From the cell containing the given text, extract its center point as [X, Y] coordinate. 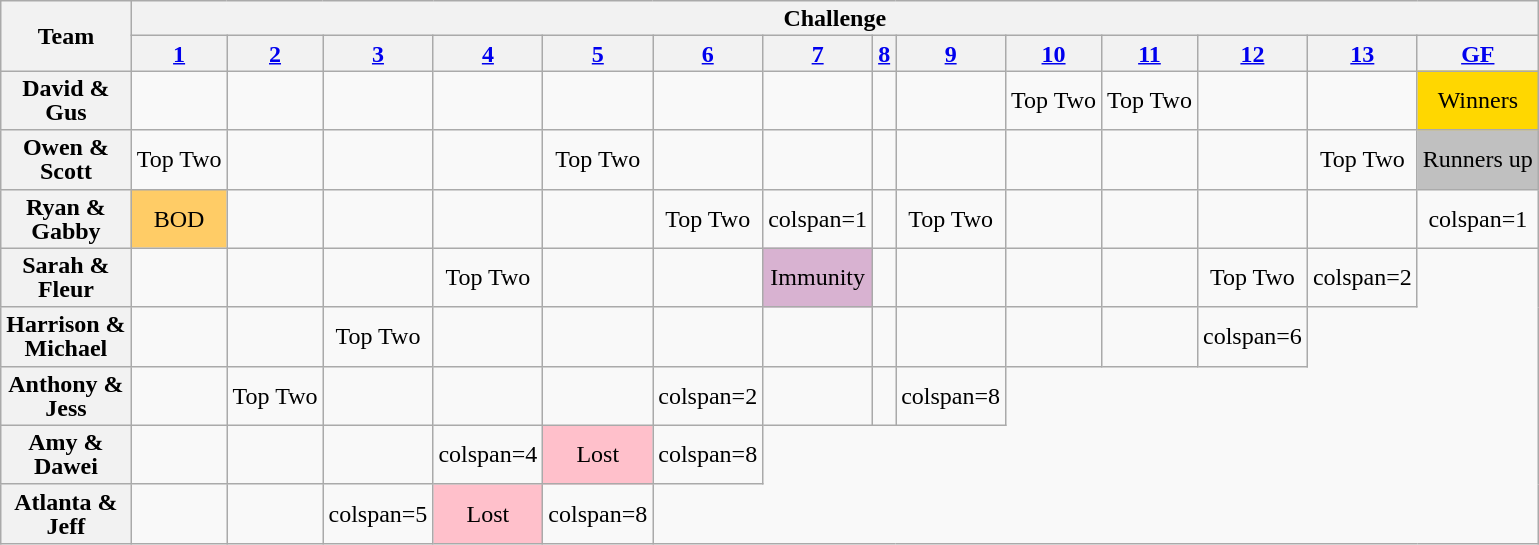
Harrison &Michael [66, 336]
11 [1150, 54]
1 [179, 54]
2 [275, 54]
Ryan &Gabby [66, 218]
4 [488, 54]
Atlanta &Jeff [66, 514]
David &Gus [66, 100]
colspan=6 [1252, 336]
BOD [179, 218]
GF [1478, 54]
7 [818, 54]
colspan=5 [378, 514]
Owen &Scott [66, 160]
Amy &Dawei [66, 454]
Challenge [834, 18]
Immunity [818, 278]
Team [66, 36]
5 [598, 54]
6 [708, 54]
10 [1054, 54]
Sarah &Fleur [66, 278]
12 [1252, 54]
colspan=4 [488, 454]
8 [884, 54]
13 [1362, 54]
9 [951, 54]
3 [378, 54]
Anthony &Jess [66, 396]
Runners up [1478, 160]
Winners [1478, 100]
